Return the (x, y) coordinate for the center point of the cell that contains the specified text.  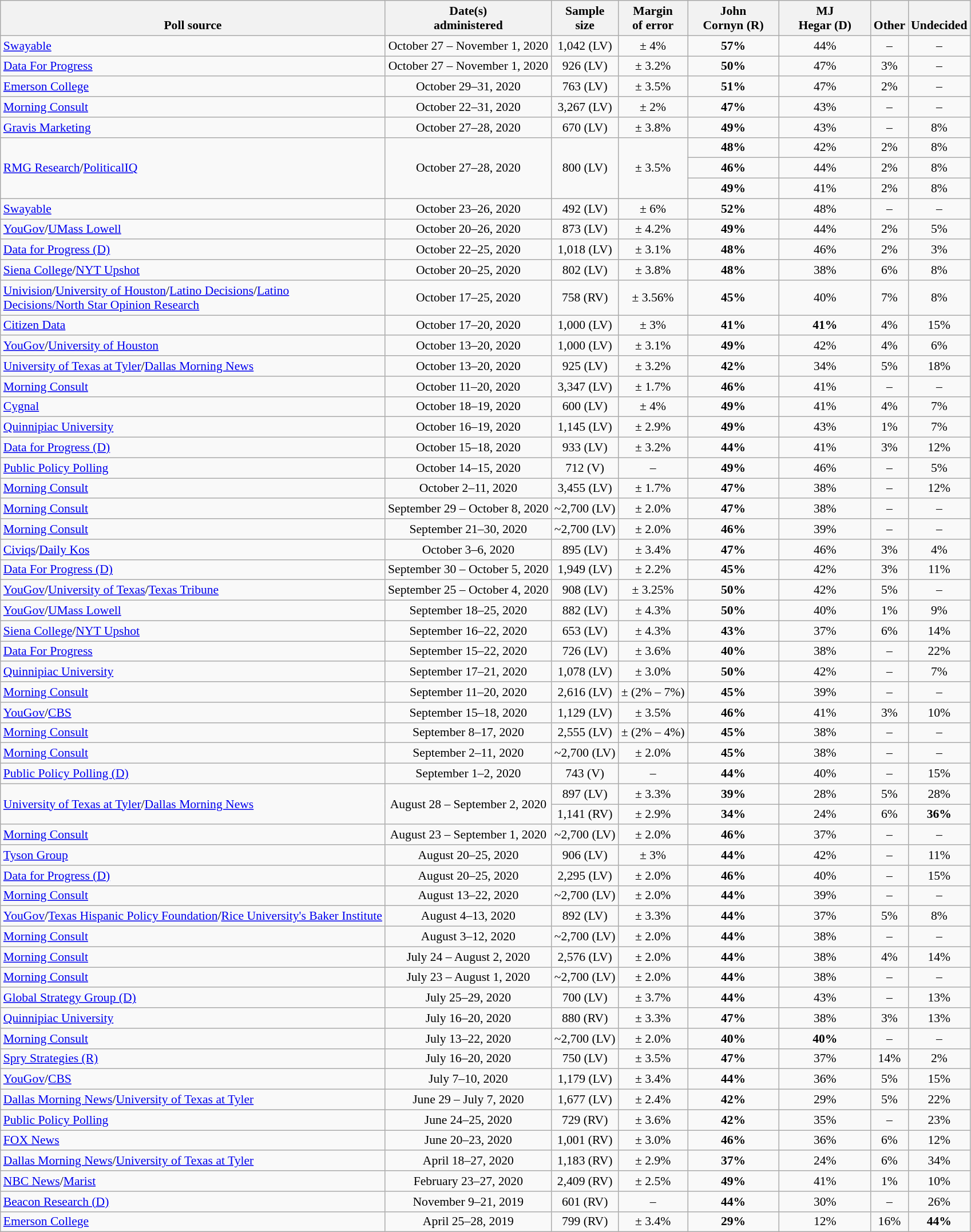
October 22–25, 2020 (468, 250)
Univision/University of Houston/Latino Decisions/LatinoDecisions/North Star Opinion Research (193, 297)
October 20–25, 2020 (468, 270)
750 (LV) (585, 1059)
800 (LV) (585, 168)
September 2–11, 2020 (468, 753)
Spry Strategies (R) (193, 1059)
763 (LV) (585, 87)
August 4–13, 2020 (468, 916)
Poll source (193, 18)
1,949 (LV) (585, 570)
September 1–2, 2020 (468, 774)
1,042 (LV) (585, 46)
1,001 (RV) (585, 1140)
YouGov/University of Texas/Texas Tribune (193, 590)
933 (LV) (585, 448)
Cygnal (193, 407)
Samplesize (585, 18)
October 29–31, 2020 (468, 87)
2,295 (LV) (585, 876)
30% (825, 1202)
± 3.25% (653, 590)
± 6% (653, 209)
Marginof error (653, 18)
September 21–30, 2020 (468, 529)
September 15–22, 2020 (468, 651)
897 (LV) (585, 794)
September 18–25, 2020 (468, 611)
October 16–19, 2020 (468, 427)
July 13–22, 2020 (468, 1039)
670 (LV) (585, 128)
Date(s)administered (468, 18)
3,455 (LV) (585, 488)
1,183 (RV) (585, 1161)
Tyson Group (193, 855)
1,179 (LV) (585, 1079)
± 4.2% (653, 229)
MJHegar (D) (825, 18)
Beacon Research (D) (193, 1202)
± 3.7% (653, 998)
± 3.56% (653, 297)
1,129 (LV) (585, 713)
October 3–6, 2020 (468, 550)
Data For Progress (D) (193, 570)
September 16–22, 2020 (468, 631)
52% (734, 209)
October 17–25, 2020 (468, 297)
908 (LV) (585, 590)
October 22–31, 2020 (468, 107)
1,018 (LV) (585, 250)
3,267 (LV) (585, 107)
712 (V) (585, 468)
July 24 – August 2, 2020 (468, 957)
1,078 (LV) (585, 672)
35% (825, 1120)
FOX News (193, 1140)
873 (LV) (585, 229)
600 (LV) (585, 407)
February 23–27, 2020 (468, 1181)
October 18–19, 2020 (468, 407)
June 20–23, 2020 (468, 1140)
3,347 (LV) (585, 387)
July 25–29, 2020 (468, 998)
October 23–26, 2020 (468, 209)
729 (RV) (585, 1120)
18% (939, 366)
September 15–18, 2020 (468, 713)
September 11–20, 2020 (468, 692)
October 15–18, 2020 (468, 448)
16% (889, 1222)
Gravis Marketing (193, 128)
YouGov/Texas Hispanic Policy Foundation/Rice University's Baker Institute (193, 916)
1,677 (LV) (585, 1100)
882 (LV) (585, 611)
JohnCornyn (R) (734, 18)
October 2–11, 2020 (468, 488)
September 17–21, 2020 (468, 672)
700 (LV) (585, 998)
August 23 – September 1, 2020 (468, 835)
492 (LV) (585, 209)
August 28 – September 2, 2020 (468, 804)
51% (734, 87)
November 9–21, 2019 (468, 1202)
726 (LV) (585, 651)
October 20–26, 2020 (468, 229)
26% (939, 1202)
June 24–25, 2020 (468, 1120)
September 29 – October 8, 2020 (468, 509)
2,555 (LV) (585, 733)
April 18–27, 2020 (468, 1161)
799 (RV) (585, 1222)
± 2.5% (653, 1181)
Global Strategy Group (D) (193, 998)
895 (LV) (585, 550)
July 23 – August 1, 2020 (468, 977)
± 2% (653, 107)
October 11–20, 2020 (468, 387)
RMG Research/PoliticalIQ (193, 168)
880 (RV) (585, 1018)
2,576 (LV) (585, 957)
September 8–17, 2020 (468, 733)
August 13–22, 2020 (468, 896)
± 2.2% (653, 570)
YouGov/University of Houston (193, 346)
601 (RV) (585, 1202)
1,141 (RV) (585, 814)
2,409 (RV) (585, 1181)
23% (939, 1120)
743 (V) (585, 774)
1,145 (LV) (585, 427)
802 (LV) (585, 270)
± (2% – 7%) (653, 692)
Other (889, 18)
April 25–28, 2019 (468, 1222)
Undecided (939, 18)
57% (734, 46)
± (2% – 4%) (653, 733)
October 14–15, 2020 (468, 468)
July 7–10, 2020 (468, 1079)
906 (LV) (585, 855)
June 29 – July 7, 2020 (468, 1100)
Civiqs/Daily Kos (193, 550)
September 30 – October 5, 2020 (468, 570)
September 25 – October 4, 2020 (468, 590)
653 (LV) (585, 631)
Citizen Data (193, 325)
Public Policy Polling (D) (193, 774)
9% (939, 611)
October 17–20, 2020 (468, 325)
± 2.4% (653, 1100)
892 (LV) (585, 916)
758 (RV) (585, 297)
926 (LV) (585, 66)
NBC News/Marist (193, 1181)
925 (LV) (585, 366)
August 3–12, 2020 (468, 937)
2,616 (LV) (585, 692)
